Detect which cell encompasses the target text, then output its (X, Y) center coordinate. 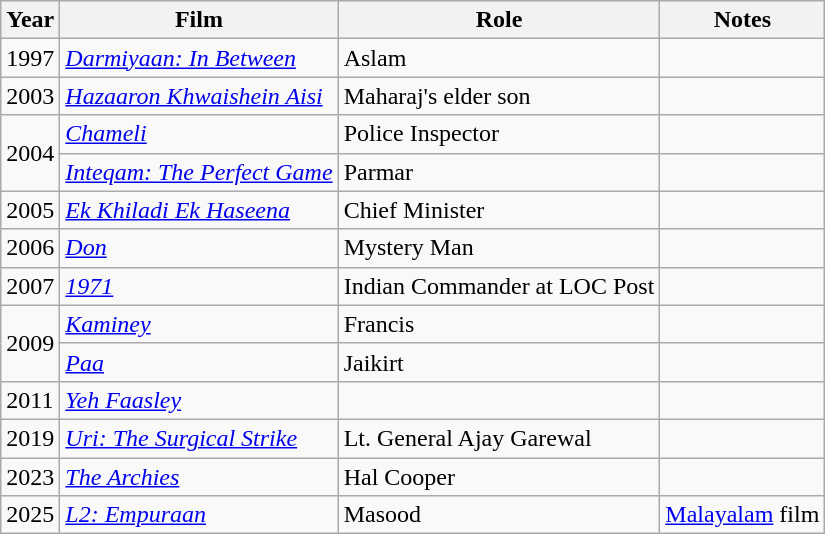
Paa (199, 362)
2025 (30, 515)
Kaminey (199, 324)
Yeh Faasley (199, 400)
Chief Minister (499, 210)
2004 (30, 153)
Masood (499, 515)
2023 (30, 477)
The Archies (199, 477)
Inteqam: The Perfect Game (199, 172)
2007 (30, 286)
Ek Khiladi Ek Haseena (199, 210)
2005 (30, 210)
Chameli (199, 134)
2006 (30, 248)
Jaikirt (499, 362)
Hazaaron Khwaishein Aisi (199, 96)
Parmar (499, 172)
Film (199, 20)
1971 (199, 286)
2019 (30, 438)
Indian Commander at LOC Post (499, 286)
Notes (742, 20)
2009 (30, 343)
Lt. General Ajay Garewal (499, 438)
Aslam (499, 58)
Hal Cooper (499, 477)
Maharaj's elder son (499, 96)
Francis (499, 324)
2011 (30, 400)
Darmiyaan: In Between (199, 58)
Police Inspector (499, 134)
Malayalam film (742, 515)
Mystery Man (499, 248)
Don (199, 248)
Uri: The Surgical Strike (199, 438)
1997 (30, 58)
2003 (30, 96)
L2: Empuraan (199, 515)
Year (30, 20)
Role (499, 20)
